Locate the cell with the specified text and output its (X, Y) center coordinate. 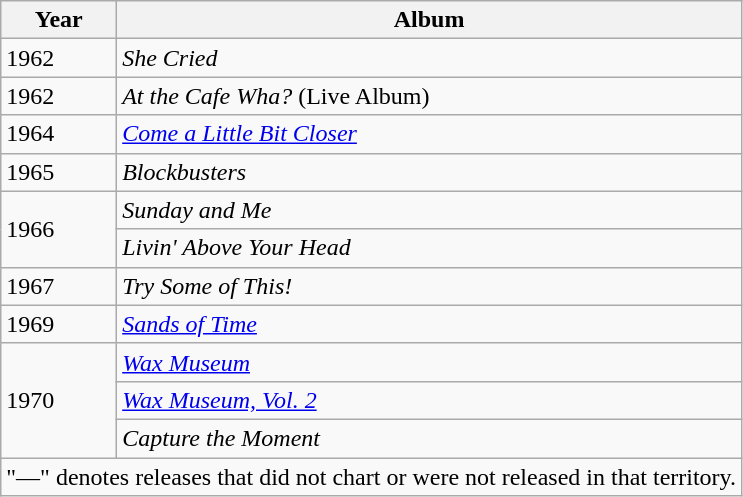
Try Some of This! (430, 286)
Year (59, 20)
Sunday and Me (430, 210)
"—" denotes releases that did not chart or were not released in that territory. (372, 477)
1965 (59, 172)
Capture the Moment (430, 438)
1970 (59, 400)
Wax Museum, Vol. 2 (430, 400)
At the Cafe Wha? (Live Album) (430, 96)
1966 (59, 229)
Blockbusters (430, 172)
Sands of Time (430, 324)
Come a Little Bit Closer (430, 134)
Album (430, 20)
1964 (59, 134)
Livin' Above Your Head (430, 248)
Wax Museum (430, 362)
1967 (59, 286)
She Cried (430, 58)
1969 (59, 324)
